Find where the given text appears and provide that cell's center as [X, Y] coordinate. 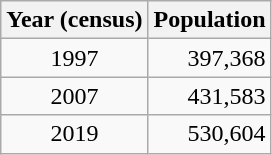
530,604 [210, 134]
397,368 [210, 58]
2019 [74, 134]
Year (census) [74, 20]
431,583 [210, 96]
1997 [74, 58]
Population [210, 20]
2007 [74, 96]
